Detect which cell encompasses the target text, then output its (x, y) center coordinate. 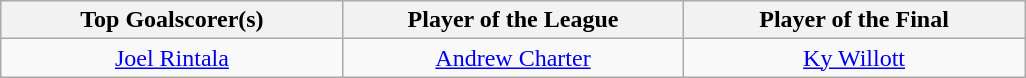
Andrew Charter (512, 58)
Player of the League (512, 20)
Top Goalscorer(s) (172, 20)
Player of the Final (854, 20)
Joel Rintala (172, 58)
Ky Willott (854, 58)
